Provide the [X, Y] coordinate of the cell's center where the given text is located.  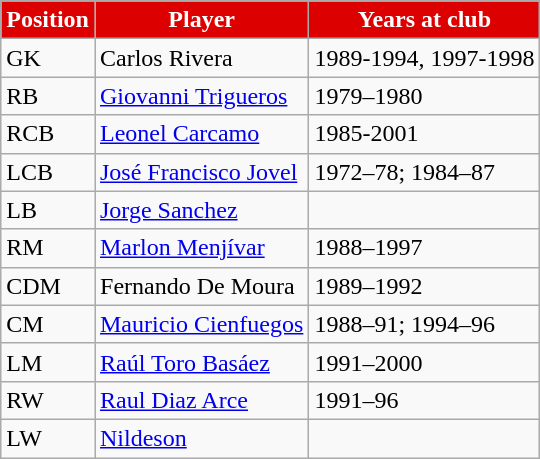
LCB [48, 172]
1989-1994, 1997-1998 [424, 58]
Leonel Carcamo [201, 134]
1988–91; 1994–96 [424, 324]
Years at club [424, 20]
LM [48, 362]
1988–1997 [424, 248]
LW [48, 438]
1991–2000 [424, 362]
Marlon Menjívar [201, 248]
RM [48, 248]
RCB [48, 134]
1989–1992 [424, 286]
CDM [48, 286]
1991–96 [424, 400]
Player [201, 20]
Raul Diaz Arce [201, 400]
Fernando De Moura [201, 286]
RW [48, 400]
CM [48, 324]
RB [48, 96]
Carlos Rivera [201, 58]
1979–1980 [424, 96]
LB [48, 210]
Nildeson [201, 438]
Jorge Sanchez [201, 210]
José Francisco Jovel [201, 172]
GK [48, 58]
Position [48, 20]
Giovanni Trigueros [201, 96]
1972–78; 1984–87 [424, 172]
1985-2001 [424, 134]
Raúl Toro Basáez [201, 362]
Mauricio Cienfuegos [201, 324]
